Output the (x, y) coordinate of the center of the cell containing the given text.  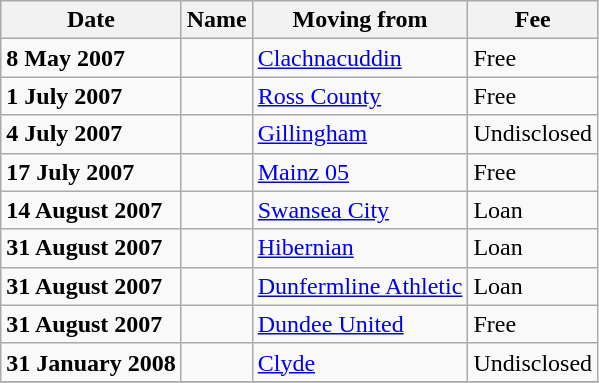
4 July 2007 (91, 134)
Ross County (360, 96)
Mainz 05 (360, 172)
Fee (533, 20)
1 July 2007 (91, 96)
Name (216, 20)
Date (91, 20)
17 July 2007 (91, 172)
Dunfermline Athletic (360, 286)
Moving from (360, 20)
8 May 2007 (91, 58)
Clyde (360, 362)
Swansea City (360, 210)
Hibernian (360, 248)
Gillingham (360, 134)
14 August 2007 (91, 210)
Clachnacuddin (360, 58)
31 January 2008 (91, 362)
Dundee United (360, 324)
